Capture the cell that displays the provided text and extract its [X, Y] central coordinate. 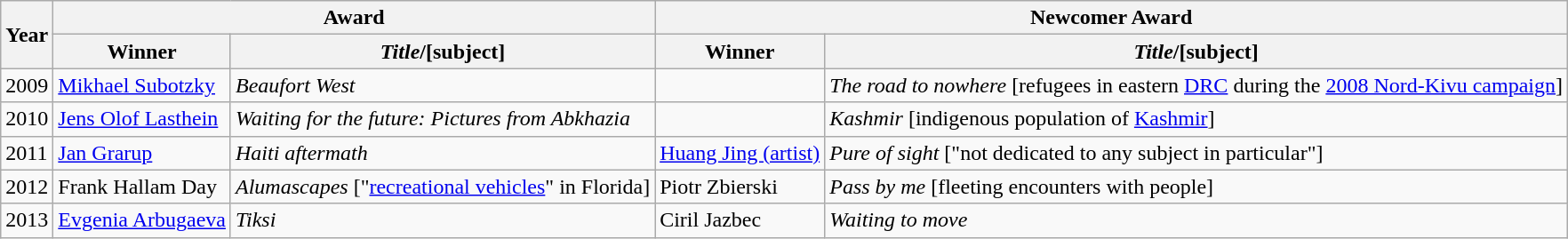
Haiti aftermath [443, 153]
Frank Hallam Day [142, 187]
Kashmir [indigenous population of Kashmir] [1196, 119]
Pass by me [fleeting encounters with people] [1196, 187]
Newcomer Award [1111, 18]
Alumascapes ["recreational vehicles" in Florida] [443, 187]
Beaufort West [443, 85]
Evgenia Arbugaeva [142, 220]
Tiksi [443, 220]
Mikhael Subotzky [142, 85]
Waiting to move [1196, 220]
2010 [27, 119]
Year [27, 35]
2012 [27, 187]
2009 [27, 85]
Waiting for the future: Pictures from Abkhazia [443, 119]
Jan Grarup [142, 153]
2013 [27, 220]
Pure of sight ["not dedicated to any subject in particular"] [1196, 153]
Piotr Zbierski [740, 187]
2011 [27, 153]
Huang Jing (artist) [740, 153]
The road to nowhere [refugees in eastern DRC during the 2008 Nord-Kivu campaign] [1196, 85]
Ciril Jazbec [740, 220]
Award [354, 18]
Jens Olof Lasthein [142, 119]
